Identify which cell holds the provided text, then report its (x, y) central coordinate. 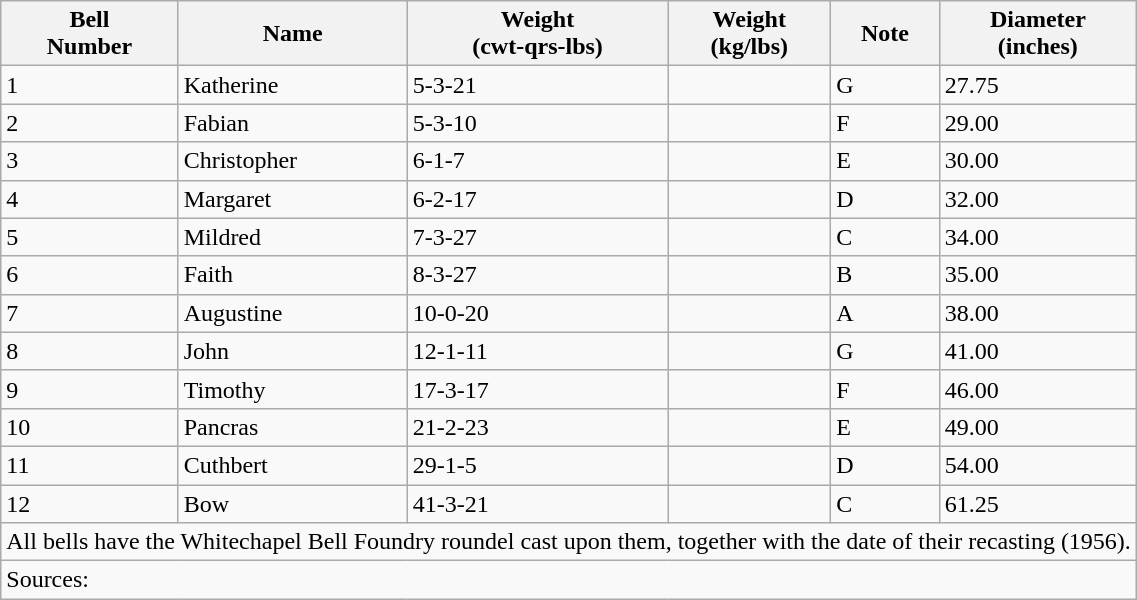
49.00 (1038, 427)
21-2-23 (538, 427)
5-3-21 (538, 85)
Note (886, 34)
Augustine (292, 313)
Mildred (292, 237)
Katherine (292, 85)
4 (90, 199)
12 (90, 503)
41.00 (1038, 351)
John (292, 351)
2 (90, 123)
Weight(kg/lbs) (750, 34)
12-1-11 (538, 351)
29.00 (1038, 123)
7 (90, 313)
Bow (292, 503)
41-3-21 (538, 503)
Timothy (292, 389)
All bells have the Whitechapel Bell Foundry roundel cast upon them, together with the date of their recasting (1956). (569, 542)
A (886, 313)
30.00 (1038, 161)
6-1-7 (538, 161)
Fabian (292, 123)
10-0-20 (538, 313)
6 (90, 275)
Name (292, 34)
61.25 (1038, 503)
Christopher (292, 161)
Sources: (569, 580)
8-3-27 (538, 275)
17-3-17 (538, 389)
5-3-10 (538, 123)
46.00 (1038, 389)
Cuthbert (292, 465)
Faith (292, 275)
11 (90, 465)
8 (90, 351)
10 (90, 427)
38.00 (1038, 313)
7-3-27 (538, 237)
6-2-17 (538, 199)
Margaret (292, 199)
34.00 (1038, 237)
B (886, 275)
1 (90, 85)
27.75 (1038, 85)
Diameter(inches) (1038, 34)
3 (90, 161)
Weight(cwt-qrs-lbs) (538, 34)
32.00 (1038, 199)
54.00 (1038, 465)
Pancras (292, 427)
9 (90, 389)
35.00 (1038, 275)
29-1-5 (538, 465)
BellNumber (90, 34)
5 (90, 237)
